Determine the [x, y] coordinate at the center of the cell enclosing the given text.  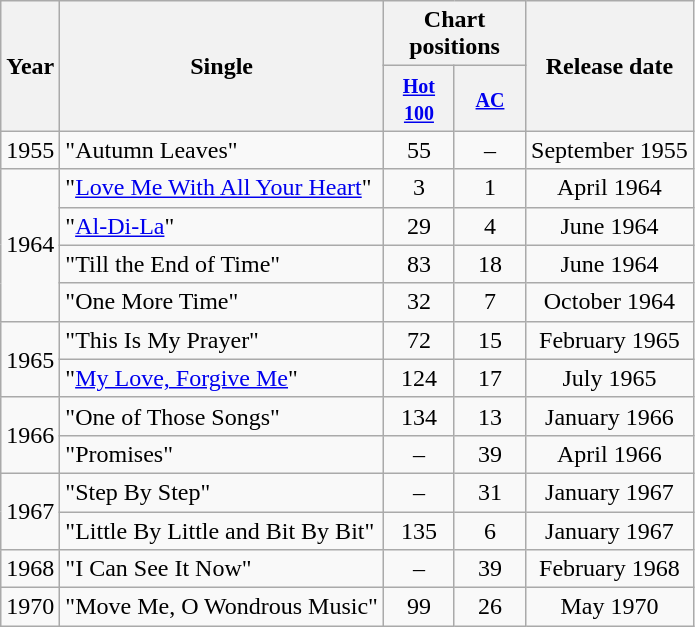
"Love Me With All Your Heart" [222, 188]
135 [418, 531]
1970 [30, 607]
"Till the End of Time" [222, 264]
1955 [30, 150]
Hot 100 [418, 98]
Release date [610, 66]
31 [490, 492]
April 1964 [610, 188]
55 [418, 150]
"I Can See It Now" [222, 569]
September 1955 [610, 150]
7 [490, 302]
"Promises" [222, 454]
1966 [30, 435]
26 [490, 607]
29 [418, 226]
134 [418, 416]
"Al-Di-La" [222, 226]
1 [490, 188]
February 1968 [610, 569]
"Move Me, O Wondrous Music" [222, 607]
18 [490, 264]
"One More Time" [222, 302]
6 [490, 531]
"Autumn Leaves" [222, 150]
"Little By Little and Bit By Bit" [222, 531]
124 [418, 378]
"Step By Step" [222, 492]
1967 [30, 511]
4 [490, 226]
1964 [30, 245]
83 [418, 264]
February 1965 [610, 340]
May 1970 [610, 607]
32 [418, 302]
Chart positions [454, 34]
April 1966 [610, 454]
"This Is My Prayer" [222, 340]
1965 [30, 359]
"One of Those Songs" [222, 416]
72 [418, 340]
AC [490, 98]
1968 [30, 569]
99 [418, 607]
3 [418, 188]
Single [222, 66]
October 1964 [610, 302]
July 1965 [610, 378]
Year [30, 66]
"My Love, Forgive Me" [222, 378]
January 1966 [610, 416]
17 [490, 378]
15 [490, 340]
13 [490, 416]
